Return the [x, y] coordinate for the center point of the cell that contains the specified text.  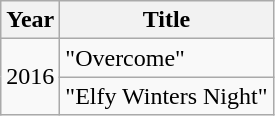
"Overcome" [166, 58]
2016 [30, 77]
Year [30, 20]
"Elfy Winters Night" [166, 96]
Title [166, 20]
